Return (x, y) of the center of cell containing provided text 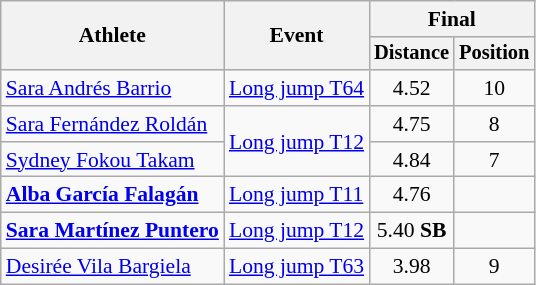
9 (494, 267)
Athlete (112, 36)
Long jump T64 (296, 88)
4.52 (412, 88)
Position (494, 54)
Sara Fernández Roldán (112, 124)
4.84 (412, 160)
4.75 (412, 124)
Long jump T11 (296, 195)
5.40 SB (412, 231)
Desirée Vila Bargiela (112, 267)
Sara Martínez Puntero (112, 231)
Long jump T63 (296, 267)
10 (494, 88)
Sydney Fokou Takam (112, 160)
Distance (412, 54)
8 (494, 124)
Sara Andrés Barrio (112, 88)
4.76 (412, 195)
3.98 (412, 267)
Alba García Falagán (112, 195)
7 (494, 160)
Final (452, 19)
Event (296, 36)
